Return the [x, y] coordinate for the center point of the cell that contains the specified text.  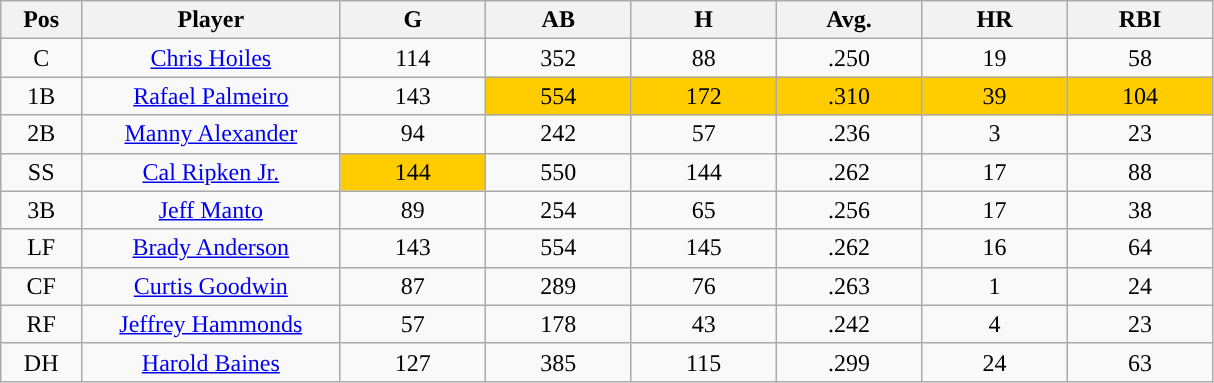
.250 [848, 58]
SS [42, 172]
38 [1140, 210]
19 [994, 58]
Jeff Manto [212, 210]
64 [1140, 248]
2B [42, 134]
CF [42, 286]
76 [704, 286]
3B [42, 210]
254 [558, 210]
115 [704, 362]
.256 [848, 210]
Brady Anderson [212, 248]
550 [558, 172]
H [704, 20]
C [42, 58]
127 [412, 362]
.263 [848, 286]
58 [1140, 58]
352 [558, 58]
16 [994, 248]
Manny Alexander [212, 134]
Jeffrey Hammonds [212, 324]
1 [994, 286]
178 [558, 324]
LF [42, 248]
114 [412, 58]
Rafael Palmeiro [212, 96]
Cal Ripken Jr. [212, 172]
DH [42, 362]
AB [558, 20]
94 [412, 134]
172 [704, 96]
65 [704, 210]
385 [558, 362]
Player [212, 20]
RBI [1140, 20]
4 [994, 324]
.242 [848, 324]
39 [994, 96]
Curtis Goodwin [212, 286]
3 [994, 134]
Chris Hoiles [212, 58]
RF [42, 324]
89 [412, 210]
104 [1140, 96]
HR [994, 20]
87 [412, 286]
.299 [848, 362]
1B [42, 96]
Avg. [848, 20]
Pos [42, 20]
G [412, 20]
Harold Baines [212, 362]
145 [704, 248]
.310 [848, 96]
43 [704, 324]
242 [558, 134]
289 [558, 286]
63 [1140, 362]
.236 [848, 134]
